Determine the (X, Y) coordinate at the center of the cell enclosing the given text.  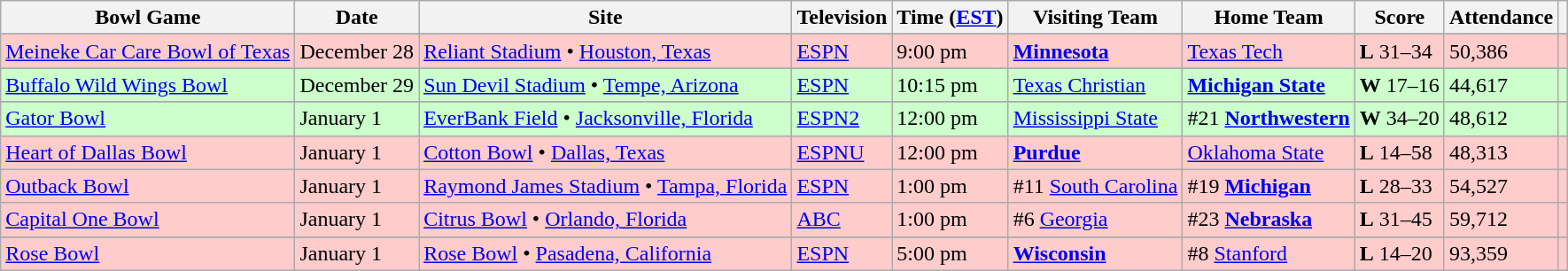
Michigan State (1269, 85)
Site (606, 18)
Home Team (1269, 18)
Attendance (1501, 18)
ABC (842, 220)
#8 Stanford (1269, 253)
L 28–33 (1400, 186)
December 28 (357, 51)
L 14–20 (1400, 253)
Reliant Stadium • Houston, Texas (606, 51)
9:00 pm (950, 51)
L 31–45 (1400, 220)
#6 Georgia (1095, 220)
ESPN2 (842, 119)
Television (842, 18)
50,386 (1501, 51)
Citrus Bowl • Orlando, Florida (606, 220)
W 34–20 (1400, 119)
Outback Bowl (148, 186)
#23 Nebraska (1269, 220)
December 29 (357, 85)
Gator Bowl (148, 119)
5:00 pm (950, 253)
59,712 (1501, 220)
Visiting Team (1095, 18)
#11 South Carolina (1095, 186)
#21 Northwestern (1269, 119)
48,612 (1501, 119)
Buffalo Wild Wings Bowl (148, 85)
L 31–34 (1400, 51)
Purdue (1095, 152)
48,313 (1501, 152)
Mississippi State (1095, 119)
Score (1400, 18)
Meineke Car Care Bowl of Texas (148, 51)
Capital One Bowl (148, 220)
Texas Christian (1095, 85)
Oklahoma State (1269, 152)
Rose Bowl (148, 253)
Bowl Game (148, 18)
Time (EST) (950, 18)
Cotton Bowl • Dallas, Texas (606, 152)
Heart of Dallas Bowl (148, 152)
Texas Tech (1269, 51)
44,617 (1501, 85)
Sun Devil Stadium • Tempe, Arizona (606, 85)
Rose Bowl • Pasadena, California (606, 253)
#19 Michigan (1269, 186)
Wisconsin (1095, 253)
W 17–16 (1400, 85)
Minnesota (1095, 51)
10:15 pm (950, 85)
Raymond James Stadium • Tampa, Florida (606, 186)
EverBank Field • Jacksonville, Florida (606, 119)
54,527 (1501, 186)
L 14–58 (1400, 152)
93,359 (1501, 253)
Date (357, 18)
ESPNU (842, 152)
